Extract the (x, y) coordinate from the center of the cell holding the provided text.  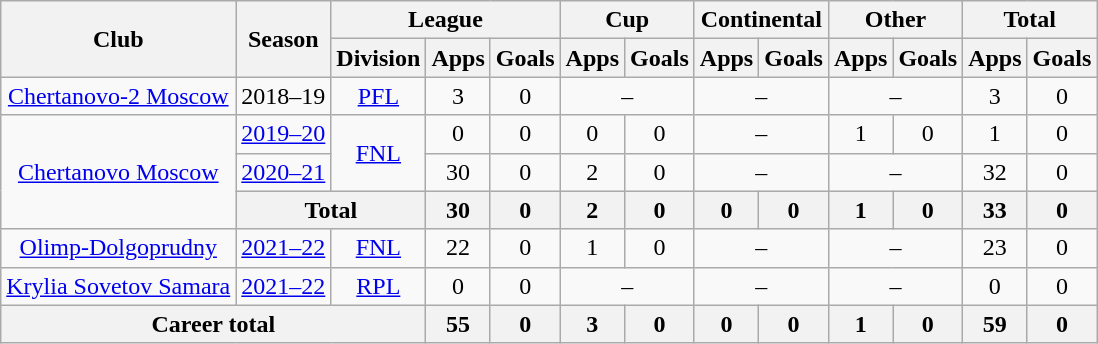
Other (895, 20)
2018–19 (284, 96)
Olimp-Dolgoprudny (118, 248)
22 (458, 248)
Continental (761, 20)
Season (284, 39)
59 (995, 324)
Chertanovo Moscow (118, 172)
2019–20 (284, 134)
League (446, 20)
32 (995, 172)
33 (995, 210)
Career total (214, 324)
Cup (627, 20)
2020–21 (284, 172)
Division (378, 58)
Chertanovo-2 Moscow (118, 96)
Club (118, 39)
55 (458, 324)
Krylia Sovetov Samara (118, 286)
23 (995, 248)
PFL (378, 96)
RPL (378, 286)
